Detect which cell encompasses the target text, then output its (x, y) center coordinate. 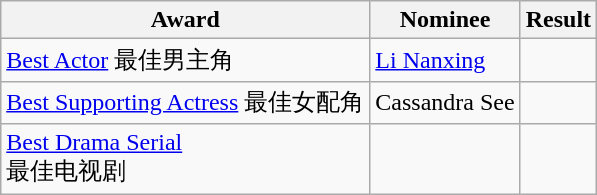
Result (558, 20)
Award (186, 20)
Nominee (445, 20)
Cassandra See (445, 102)
Best Supporting Actress 最佳女配角 (186, 102)
Best Actor 最佳男主角 (186, 60)
Li Nanxing (445, 60)
Best Drama Serial 最佳电视剧 (186, 159)
